From the cell containing the given text, extract its center point as (X, Y) coordinate. 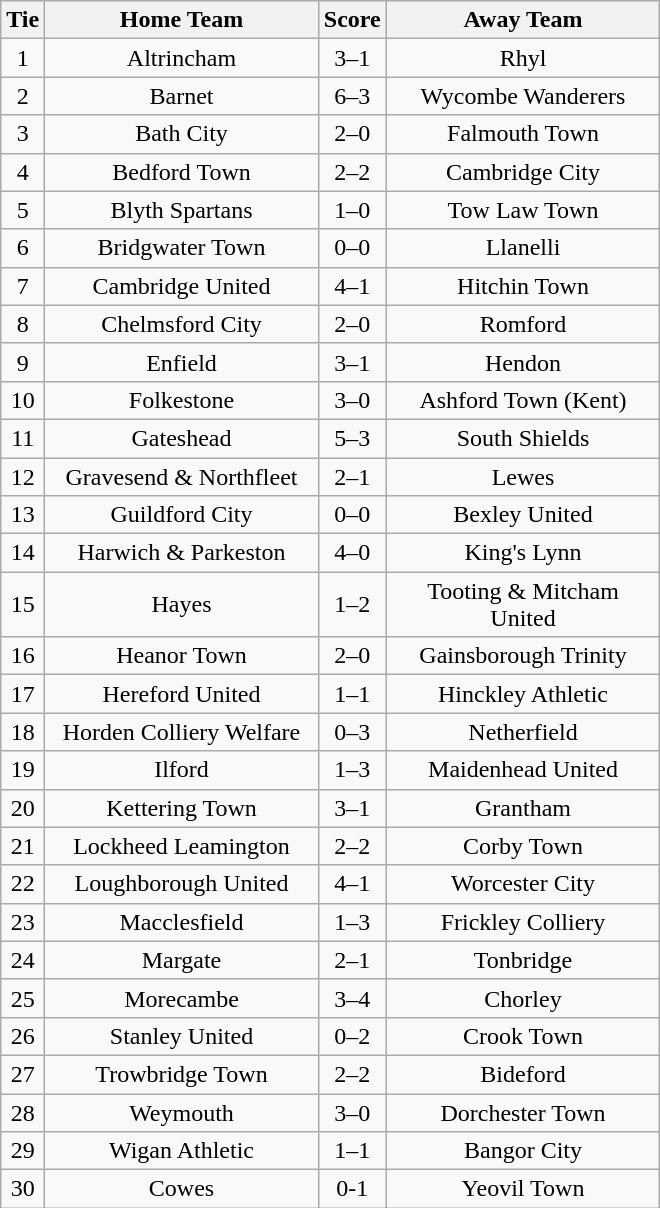
Tonbridge (523, 960)
Hitchin Town (523, 286)
Trowbridge Town (182, 1074)
6–3 (352, 96)
Maidenhead United (523, 770)
Blyth Spartans (182, 210)
18 (23, 732)
Chorley (523, 998)
Ilford (182, 770)
Hayes (182, 604)
Guildford City (182, 515)
10 (23, 400)
Bridgwater Town (182, 248)
Ashford Town (Kent) (523, 400)
15 (23, 604)
Gravesend & Northfleet (182, 477)
Yeovil Town (523, 1189)
5–3 (352, 438)
Frickley Colliery (523, 922)
Hendon (523, 362)
11 (23, 438)
Kettering Town (182, 808)
Worcester City (523, 884)
Tooting & Mitcham United (523, 604)
5 (23, 210)
Falmouth Town (523, 134)
Loughborough United (182, 884)
South Shields (523, 438)
King's Lynn (523, 553)
Llanelli (523, 248)
Lockheed Leamington (182, 846)
Enfield (182, 362)
Crook Town (523, 1036)
Margate (182, 960)
27 (23, 1074)
1 (23, 58)
7 (23, 286)
3–4 (352, 998)
19 (23, 770)
Heanor Town (182, 656)
Barnet (182, 96)
Chelmsford City (182, 324)
Horden Colliery Welfare (182, 732)
1–2 (352, 604)
Grantham (523, 808)
Away Team (523, 20)
Altrincham (182, 58)
Cambridge United (182, 286)
Bideford (523, 1074)
23 (23, 922)
Bexley United (523, 515)
Hereford United (182, 694)
Macclesfield (182, 922)
25 (23, 998)
28 (23, 1113)
Lewes (523, 477)
17 (23, 694)
4 (23, 172)
16 (23, 656)
Bath City (182, 134)
13 (23, 515)
Home Team (182, 20)
Gainsborough Trinity (523, 656)
Stanley United (182, 1036)
Folkestone (182, 400)
Wycombe Wanderers (523, 96)
24 (23, 960)
Tow Law Town (523, 210)
Romford (523, 324)
Tie (23, 20)
Corby Town (523, 846)
29 (23, 1151)
14 (23, 553)
8 (23, 324)
0–3 (352, 732)
2 (23, 96)
22 (23, 884)
Dorchester Town (523, 1113)
4–0 (352, 553)
1–0 (352, 210)
Wigan Athletic (182, 1151)
Cambridge City (523, 172)
Gateshead (182, 438)
Hinckley Athletic (523, 694)
Netherfield (523, 732)
Weymouth (182, 1113)
3 (23, 134)
26 (23, 1036)
Bedford Town (182, 172)
0-1 (352, 1189)
6 (23, 248)
Score (352, 20)
12 (23, 477)
Harwich & Parkeston (182, 553)
9 (23, 362)
Morecambe (182, 998)
Rhyl (523, 58)
30 (23, 1189)
Cowes (182, 1189)
0–2 (352, 1036)
20 (23, 808)
21 (23, 846)
Bangor City (523, 1151)
